Determine the [x, y] coordinate at the center of the cell enclosing the given text.  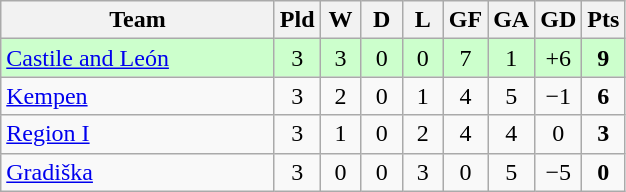
6 [604, 96]
9 [604, 58]
D [382, 20]
Pts [604, 20]
GF [465, 20]
GA [512, 20]
GD [558, 20]
+6 [558, 58]
Castile and León [138, 58]
L [422, 20]
−1 [558, 96]
7 [465, 58]
Gradiška [138, 172]
Kempen [138, 96]
Team [138, 20]
W [340, 20]
−5 [558, 172]
Pld [297, 20]
Region I [138, 134]
